Search for the cell housing the specified text and yield its (X, Y) center coordinate. 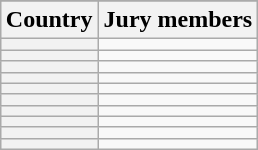
Jury members (178, 20)
Country (49, 20)
